Provide the (x, y) coordinate of the cell's center where the given text is located.  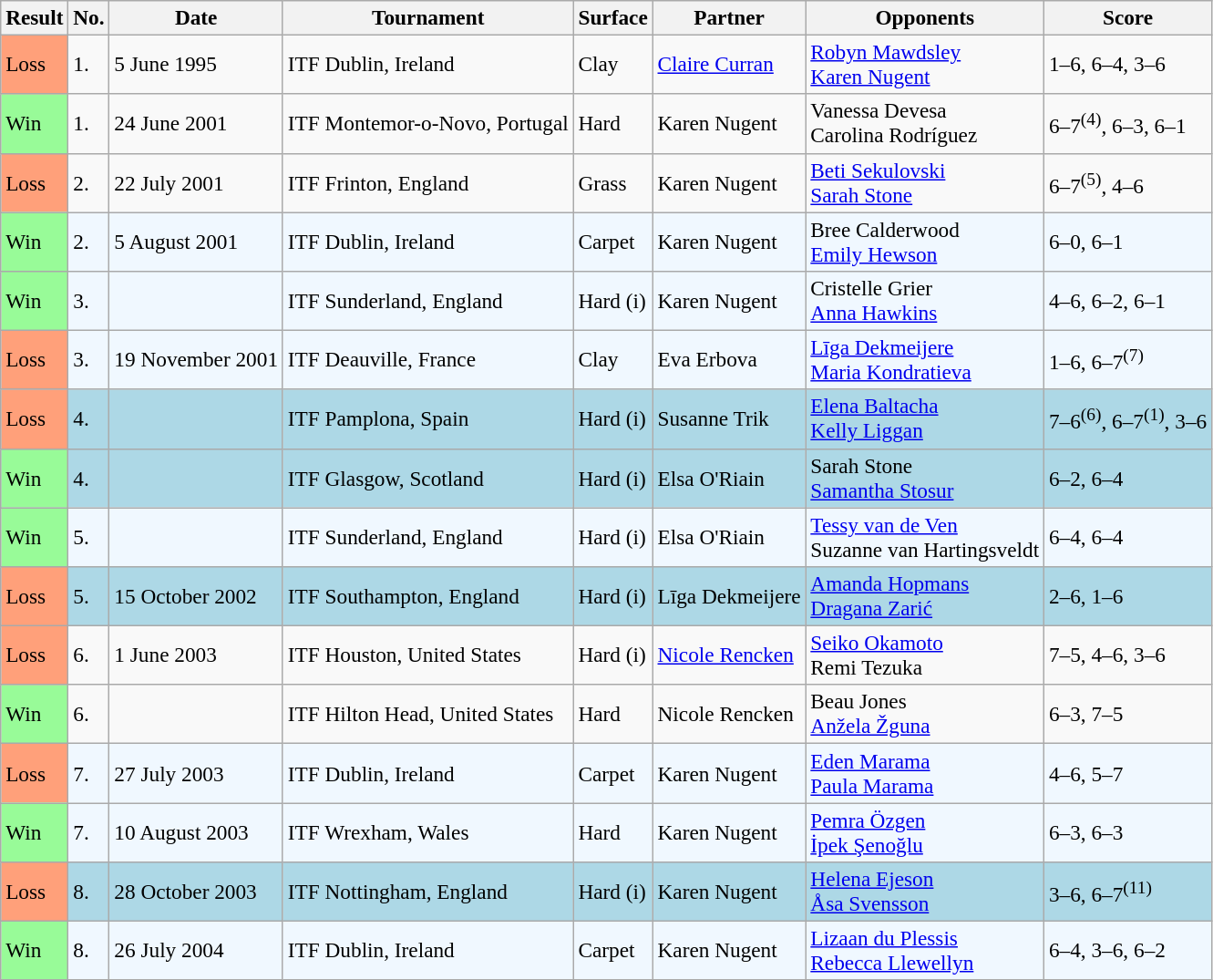
Beti Sekulovski Sarah Stone (925, 182)
Pemra Özgen İpek Şenoğlu (925, 831)
Beau Jones Anžela Žguna (925, 715)
Līga Dekmeijere (729, 596)
10 August 2003 (196, 831)
Robyn Mawdsley Karen Nugent (925, 64)
Bree Calderwood Emily Hewson (925, 241)
15 October 2002 (196, 596)
6–7(4), 6–3, 6–1 (1128, 124)
ITF Frinton, England (428, 182)
ITF Glasgow, Scotland (428, 478)
ITF Pamplona, Spain (428, 419)
4–6, 6–2, 6–1 (1128, 301)
27 July 2003 (196, 773)
No. (89, 17)
Helena Ejeson Åsa Svensson (925, 892)
Vanessa Devesa Carolina Rodríguez (925, 124)
6–0, 6–1 (1128, 241)
ITF Houston, United States (428, 655)
ITF Nottingham, England (428, 892)
19 November 2001 (196, 359)
24 June 2001 (196, 124)
Sarah Stone Samantha Stosur (925, 478)
6–3, 6–3 (1128, 831)
Partner (729, 17)
Tessy van de Ven Suzanne van Hartingsveldt (925, 536)
Eden Marama Paula Marama (925, 773)
1–6, 6–7(7) (1128, 359)
Surface (612, 17)
1–6, 6–4, 3–6 (1128, 64)
22 July 2001 (196, 182)
Līga Dekmeijere Maria Kondratieva (925, 359)
ITF Wrexham, Wales (428, 831)
Tournament (428, 17)
Amanda Hopmans Dragana Zarić (925, 596)
Date (196, 17)
Grass (612, 182)
Seiko Okamoto Remi Tezuka (925, 655)
ITF Montemor-o-Novo, Portugal (428, 124)
6–3, 7–5 (1128, 715)
Opponents (925, 17)
Elena Baltacha Kelly Liggan (925, 419)
7–6(6), 6–7(1), 3–6 (1128, 419)
4–6, 5–7 (1128, 773)
6–4, 3–6, 6–2 (1128, 950)
5 August 2001 (196, 241)
28 October 2003 (196, 892)
ITF Southampton, England (428, 596)
Result (35, 17)
5 June 1995 (196, 64)
3–6, 6–7(11) (1128, 892)
Susanne Trik (729, 419)
6–7(5), 4–6 (1128, 182)
ITF Deauville, France (428, 359)
6–2, 6–4 (1128, 478)
Lizaan du Plessis Rebecca Llewellyn (925, 950)
Score (1128, 17)
26 July 2004 (196, 950)
6–4, 6–4 (1128, 536)
ITF Hilton Head, United States (428, 715)
Cristelle Grier Anna Hawkins (925, 301)
Eva Erbova (729, 359)
1 June 2003 (196, 655)
7–5, 4–6, 3–6 (1128, 655)
Claire Curran (729, 64)
2–6, 1–6 (1128, 596)
